Identify which cell holds the provided text, then report its (x, y) central coordinate. 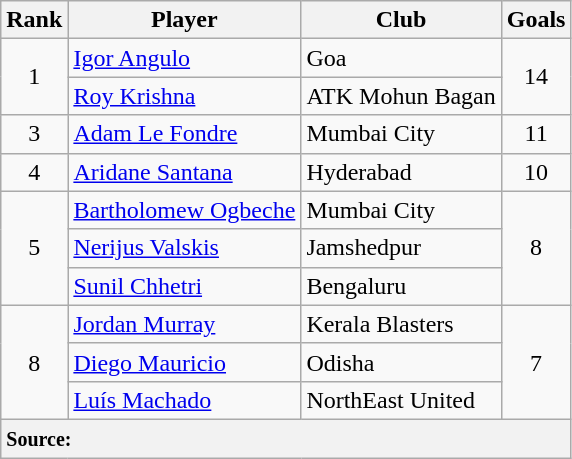
10 (536, 172)
Rank (34, 20)
Club (401, 20)
Odisha (401, 362)
7 (536, 362)
14 (536, 77)
5 (34, 248)
Jordan Murray (184, 324)
Player (184, 20)
1 (34, 77)
Goa (401, 58)
Source: (286, 438)
Hyderabad (401, 172)
NorthEast United (401, 400)
Bengaluru (401, 286)
3 (34, 134)
Nerijus Valskis (184, 248)
Diego Mauricio (184, 362)
4 (34, 172)
Adam Le Fondre (184, 134)
Aridane Santana (184, 172)
11 (536, 134)
ATK Mohun Bagan (401, 96)
Igor Angulo (184, 58)
Sunil Chhetri (184, 286)
Bartholomew Ogbeche (184, 210)
Goals (536, 20)
Roy Krishna (184, 96)
Luís Machado (184, 400)
Kerala Blasters (401, 324)
Jamshedpur (401, 248)
